Pinpoint the cell where the given text exists, returning its (X, Y) midpoint coordinate. 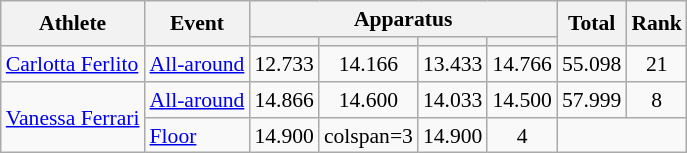
57.999 (592, 100)
13.433 (452, 64)
Vanessa Ferrari (73, 118)
14.500 (522, 100)
Rank (656, 24)
21 (656, 64)
14.766 (522, 64)
14.166 (368, 64)
Carlotta Ferlito (73, 64)
Apparatus (403, 19)
14.033 (452, 100)
14.866 (284, 100)
14.600 (368, 100)
55.098 (592, 64)
Athlete (73, 24)
Total (592, 24)
Event (198, 24)
8 (656, 100)
12.733 (284, 64)
